Capture the cell that displays the provided text and extract its [X, Y] central coordinate. 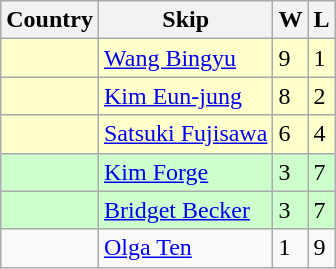
6 [290, 134]
W [290, 20]
4 [322, 134]
Bridget Becker [185, 210]
Wang Bingyu [185, 58]
Olga Ten [185, 248]
Skip [185, 20]
Country [50, 20]
Kim Eun-jung [185, 96]
8 [290, 96]
Kim Forge [185, 172]
Satsuki Fujisawa [185, 134]
2 [322, 96]
L [322, 20]
